Detect which cell encompasses the target text, then output its (X, Y) center coordinate. 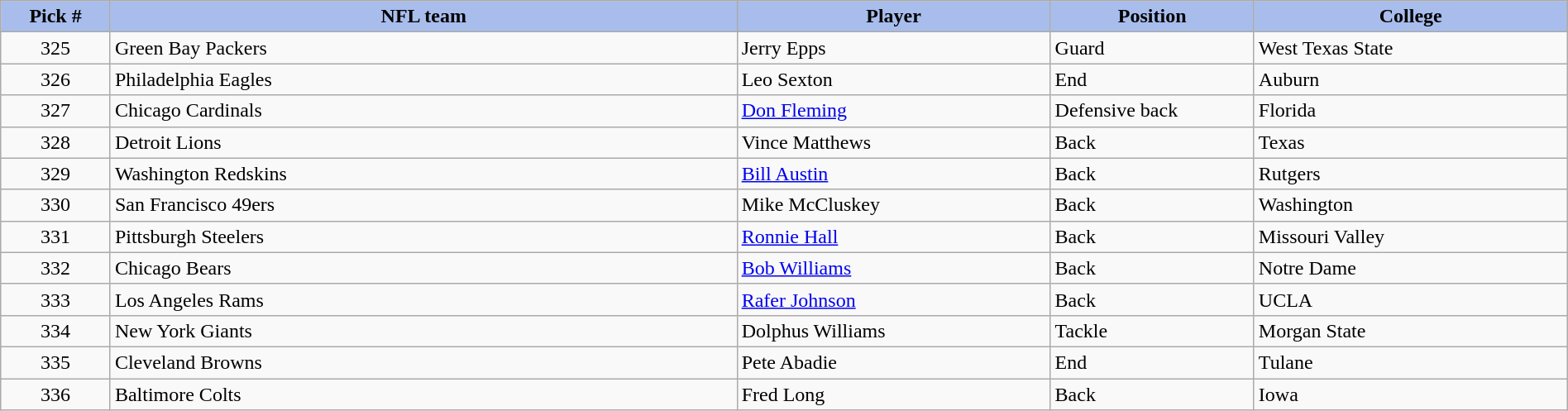
Position (1152, 17)
Baltimore Colts (423, 394)
331 (56, 237)
Notre Dame (1411, 268)
332 (56, 268)
Player (893, 17)
329 (56, 174)
Rutgers (1411, 174)
New York Giants (423, 331)
Defensive back (1152, 111)
Cleveland Browns (423, 362)
Dolphus Williams (893, 331)
Texas (1411, 142)
Tackle (1152, 331)
Chicago Cardinals (423, 111)
336 (56, 394)
Guard (1152, 48)
Washington Redskins (423, 174)
Mike McCluskey (893, 205)
Pick # (56, 17)
Bill Austin (893, 174)
Ronnie Hall (893, 237)
Tulane (1411, 362)
334 (56, 331)
Auburn (1411, 79)
Iowa (1411, 394)
Bob Williams (893, 268)
327 (56, 111)
330 (56, 205)
335 (56, 362)
Morgan State (1411, 331)
Missouri Valley (1411, 237)
San Francisco 49ers (423, 205)
Washington (1411, 205)
Don Fleming (893, 111)
Pete Abadie (893, 362)
Florida (1411, 111)
Rafer Johnson (893, 299)
Los Angeles Rams (423, 299)
College (1411, 17)
Green Bay Packers (423, 48)
Jerry Epps (893, 48)
Vince Matthews (893, 142)
West Texas State (1411, 48)
NFL team (423, 17)
Chicago Bears (423, 268)
Leo Sexton (893, 79)
Pittsburgh Steelers (423, 237)
333 (56, 299)
Fred Long (893, 394)
328 (56, 142)
UCLA (1411, 299)
325 (56, 48)
Detroit Lions (423, 142)
326 (56, 79)
Philadelphia Eagles (423, 79)
